Extract the (X, Y) coordinate from the center of the cell holding the provided text.  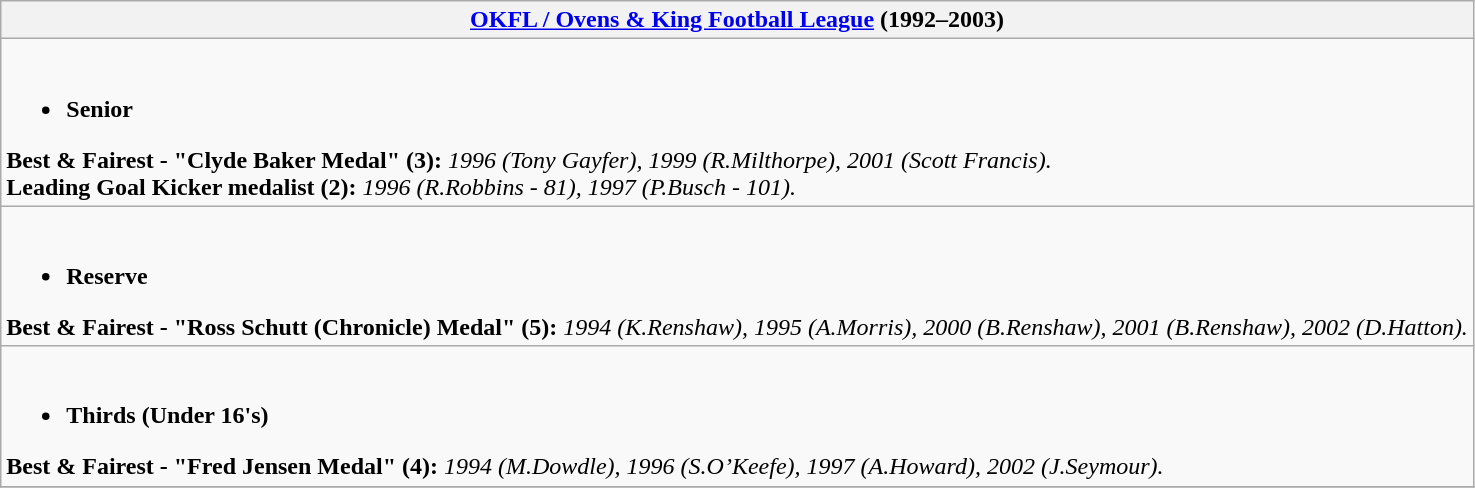
Thirds (Under 16's)Best & Fairest - "Fred Jensen Medal" (4): 1994 (M.Dowdle), 1996 (S.O’Keefe), 1997 (A.Howard), 2002 (J.Seymour). (738, 416)
OKFL / Ovens & King Football League (1992–2003) (738, 20)
ReserveBest & Fairest - "Ross Schutt (Chronicle) Medal" (5): 1994 (K.Renshaw), 1995 (A.Morris), 2000 (B.Renshaw), 2001 (B.Renshaw), 2002 (D.Hatton). (738, 276)
